Return [x, y] of the center of cell containing provided text 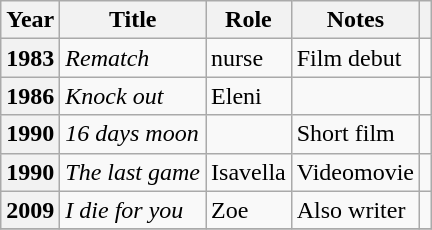
1983 [30, 58]
The last game [133, 172]
16 days moon [133, 134]
nurse [249, 58]
Zoe [249, 210]
I die for you [133, 210]
Role [249, 20]
Title [133, 20]
Eleni [249, 96]
Isavella [249, 172]
Knock out [133, 96]
Videomovie [355, 172]
Rematch [133, 58]
Year [30, 20]
1986 [30, 96]
Film debut [355, 58]
Also writer [355, 210]
Notes [355, 20]
Short film [355, 134]
2009 [30, 210]
